Find where the given text appears and provide that cell's center as (X, Y) coordinate. 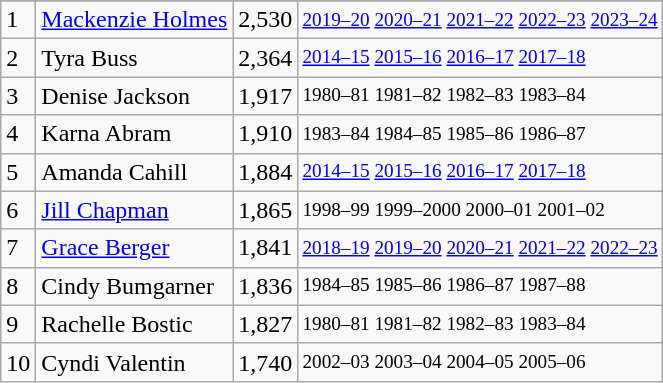
Karna Abram (134, 134)
Grace Berger (134, 248)
3 (18, 96)
Tyra Buss (134, 58)
1 (18, 20)
Denise Jackson (134, 96)
1,917 (266, 96)
2,530 (266, 20)
8 (18, 286)
6 (18, 210)
Rachelle Bostic (134, 324)
1,836 (266, 286)
4 (18, 134)
2 (18, 58)
5 (18, 172)
Amanda Cahill (134, 172)
7 (18, 248)
Cindy Bumgarner (134, 286)
10 (18, 362)
1,865 (266, 210)
2002–03 2003–04 2004–05 2005–06 (480, 362)
9 (18, 324)
1983–84 1984–85 1985–86 1986–87 (480, 134)
Cyndi Valentin (134, 362)
2019–20 2020–21 2021–22 2022–23 2023–24 (480, 20)
1,910 (266, 134)
1,884 (266, 172)
1984–85 1985–86 1986–87 1987–88 (480, 286)
1998–99 1999–2000 2000–01 2001–02 (480, 210)
1,841 (266, 248)
2018–19 2019–20 2020–21 2021–22 2022–23 (480, 248)
Jill Chapman (134, 210)
Mackenzie Holmes (134, 20)
1,740 (266, 362)
1,827 (266, 324)
2,364 (266, 58)
